Capture the cell that displays the provided text and extract its [x, y] central coordinate. 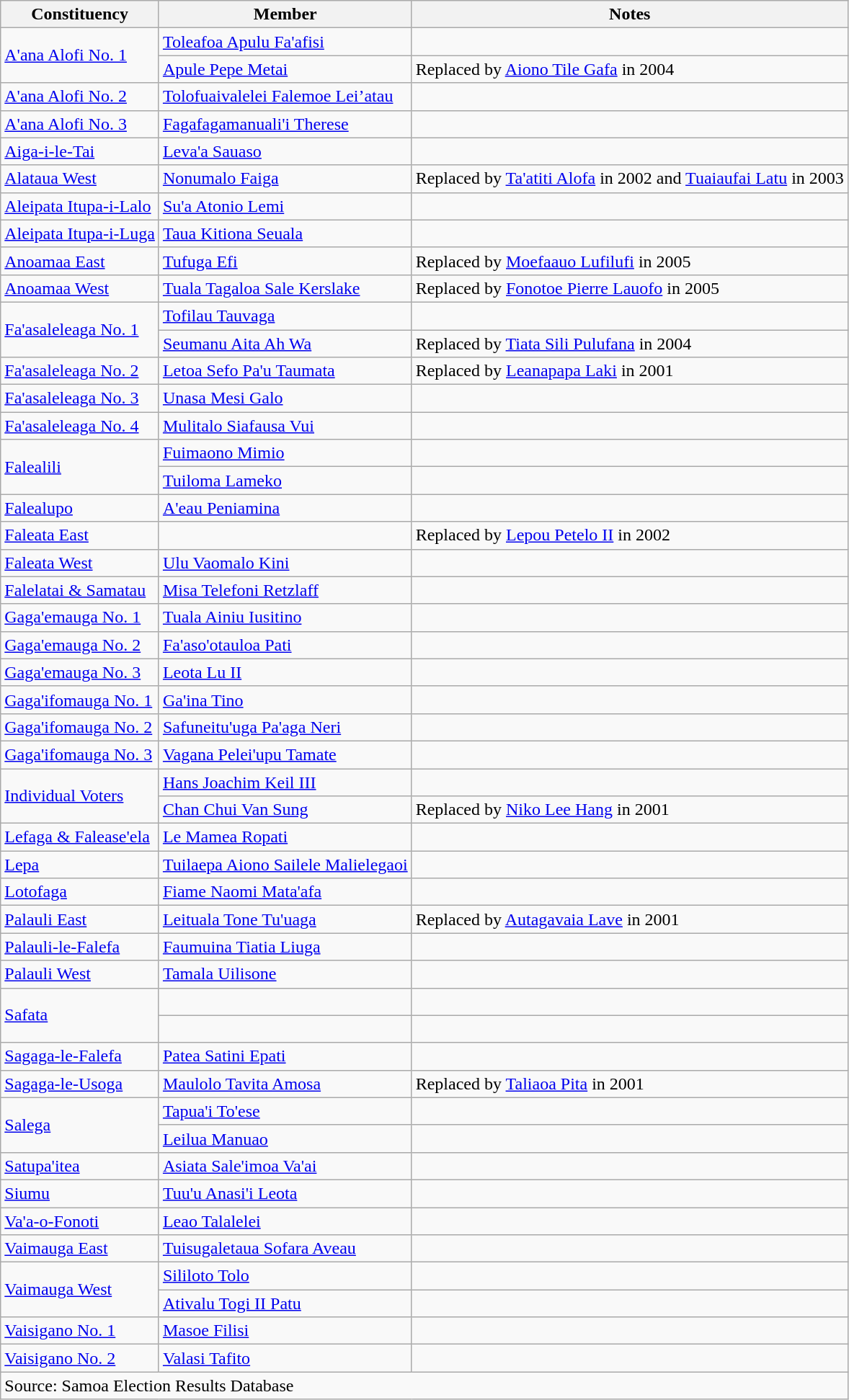
Va'a-o-Fonoti [80, 1221]
Falealili [80, 467]
Fa'asaleleaga No. 1 [80, 329]
Ga'ina Tino [285, 700]
Toleafoa Apulu Fa'afisi [285, 42]
Gaga'emauga No. 1 [80, 617]
A'ana Alofi No. 2 [80, 97]
Palauli East [80, 919]
Le Mamea Ropati [285, 837]
Replaced by Taliaoa Pita in 2001 [630, 1084]
Unasa Mesi Galo [285, 398]
Tuala Ainiu Iusitino [285, 617]
Fuimaono Mimio [285, 453]
Safuneitu'uga Pa'aga Neri [285, 727]
Fa'asaleleaga No. 4 [80, 426]
Valasi Tafito [285, 1358]
Vaimauga West [80, 1290]
Aleipata Itupa-i-Luga [80, 233]
Aiga-i-le-Tai [80, 151]
Gaga'ifomauga No. 3 [80, 754]
Replaced by Moefaauo Lufilufi in 2005 [630, 261]
Lepa [80, 865]
Vaisigano No. 1 [80, 1331]
A'eau Peniamina [285, 508]
Alataua West [80, 179]
Falealupo [80, 508]
Taua Kitiona Seuala [285, 233]
Replaced by Autagavaia Lave in 2001 [630, 919]
Sagaga-le-Usoga [80, 1084]
Faleata East [80, 535]
Leao Talalelei [285, 1221]
Replaced by Ta'atiti Alofa in 2002 and Tuaiaufai Latu in 2003 [630, 179]
Replaced by Niko Lee Hang in 2001 [630, 810]
Misa Telefoni Retzlaff [285, 590]
Vaimauga East [80, 1249]
Hans Joachim Keil III [285, 782]
Ativalu Togi II Patu [285, 1303]
Siumu [80, 1193]
Individual Voters [80, 795]
Patea Satini Epati [285, 1056]
Faumuina Tiatia Liuga [285, 947]
Source: Samoa Election Results Database [424, 1386]
Tamala Uilisone [285, 974]
Replaced by Lepou Petelo II in 2002 [630, 535]
Anoamaa West [80, 288]
Salega [80, 1125]
Maulolo Tavita Amosa [285, 1084]
Tuu'u Anasi'i Leota [285, 1193]
Tapua'i To'ese [285, 1111]
Masoe Filisi [285, 1331]
Fa'aso'otauloa Pati [285, 645]
Tuiloma Lameko [285, 481]
Vaisigano No. 2 [80, 1358]
A'ana Alofi No. 3 [80, 124]
Tufuga Efi [285, 261]
Lefaga & Falease'ela [80, 837]
Falelatai & Samatau [80, 590]
Fa'asaleleaga No. 3 [80, 398]
Tuisugaletaua Sofara Aveau [285, 1249]
Seumanu Aita Ah Wa [285, 344]
Faleata West [80, 563]
Tofilau Tauvaga [285, 316]
Aleipata Itupa-i-Lalo [80, 206]
Fiame Naomi Mata'afa [285, 892]
Lotofaga [80, 892]
Palauli West [80, 974]
Member [285, 14]
Replaced by Fonotoe Pierre Lauofo in 2005 [630, 288]
Ulu Vaomalo Kini [285, 563]
Tuilaepa Aiono Sailele Malielegaoi [285, 865]
Replaced by Tiata Sili Pulufana in 2004 [630, 344]
Fagafagamanuali'i Therese [285, 124]
Constituency [80, 14]
Leilua Manuao [285, 1138]
Safata [80, 1015]
Replaced by Aiono Tile Gafa in 2004 [630, 69]
Mulitalo Siafausa Vui [285, 426]
Sililoto Tolo [285, 1276]
Apule Pepe Metai [285, 69]
A'ana Alofi No. 1 [80, 55]
Fa'asaleleaga No. 2 [80, 371]
Notes [630, 14]
Tolofuaivalelei Falemoe Lei’atau [285, 97]
Anoamaa East [80, 261]
Leituala Tone Tu'uaga [285, 919]
Gaga'emauga No. 3 [80, 672]
Replaced by Leanapapa Laki in 2001 [630, 371]
Chan Chui Van Sung [285, 810]
Palauli-le-Falefa [80, 947]
Gaga'ifomauga No. 2 [80, 727]
Asiata Sale'imoa Va'ai [285, 1166]
Leva'a Sauaso [285, 151]
Gaga'emauga No. 2 [80, 645]
Su'a Atonio Lemi [285, 206]
Leota Lu II [285, 672]
Satupa'itea [80, 1166]
Sagaga-le-Falefa [80, 1056]
Vagana Pelei'upu Tamate [285, 754]
Tuala Tagaloa Sale Kerslake [285, 288]
Nonumalo Faiga [285, 179]
Gaga'ifomauga No. 1 [80, 700]
Letoa Sefo Pa'u Taumata [285, 371]
